For the text-containing cell, return its midpoint in [x, y] coordinate format. 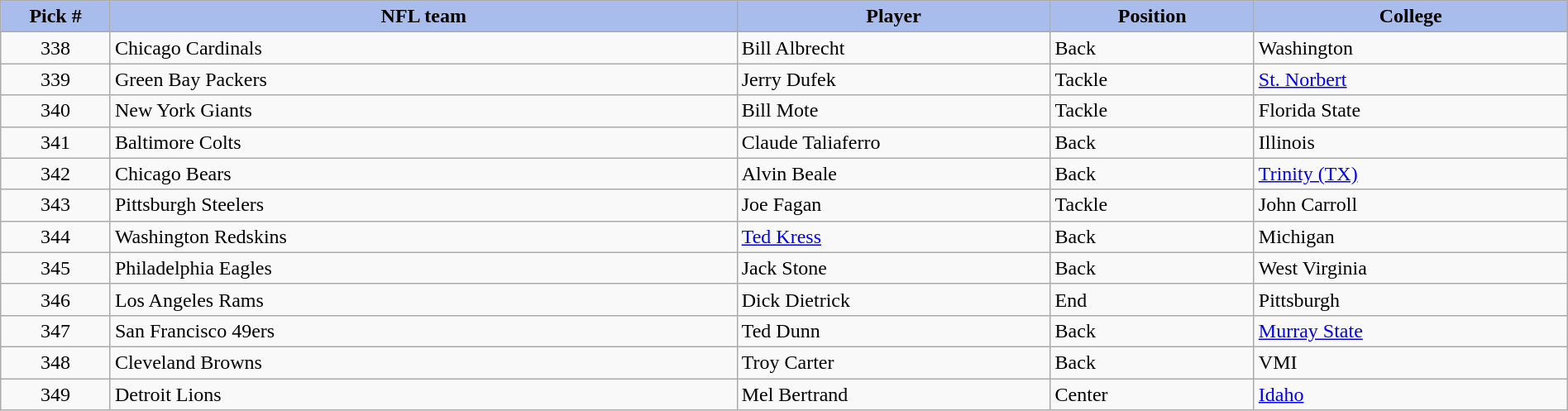
348 [56, 362]
Ted Kress [893, 237]
Baltimore Colts [423, 142]
346 [56, 299]
Ted Dunn [893, 331]
338 [56, 48]
Cleveland Browns [423, 362]
Illinois [1411, 142]
339 [56, 79]
NFL team [423, 17]
Murray State [1411, 331]
Philadelphia Eagles [423, 268]
Bill Albrecht [893, 48]
St. Norbert [1411, 79]
Chicago Cardinals [423, 48]
College [1411, 17]
Detroit Lions [423, 394]
Washington Redskins [423, 237]
342 [56, 174]
Pick # [56, 17]
Joe Fagan [893, 205]
VMI [1411, 362]
Green Bay Packers [423, 79]
End [1152, 299]
340 [56, 111]
Chicago Bears [423, 174]
Bill Mote [893, 111]
Washington [1411, 48]
344 [56, 237]
Trinity (TX) [1411, 174]
343 [56, 205]
Pittsburgh [1411, 299]
Alvin Beale [893, 174]
347 [56, 331]
John Carroll [1411, 205]
New York Giants [423, 111]
Claude Taliaferro [893, 142]
Los Angeles Rams [423, 299]
Michigan [1411, 237]
Dick Dietrick [893, 299]
Florida State [1411, 111]
Mel Bertrand [893, 394]
Player [893, 17]
Jack Stone [893, 268]
Pittsburgh Steelers [423, 205]
San Francisco 49ers [423, 331]
Jerry Dufek [893, 79]
Center [1152, 394]
349 [56, 394]
Troy Carter [893, 362]
West Virginia [1411, 268]
Idaho [1411, 394]
Position [1152, 17]
345 [56, 268]
341 [56, 142]
